Pinpoint the cell where the given text exists, returning its (x, y) midpoint coordinate. 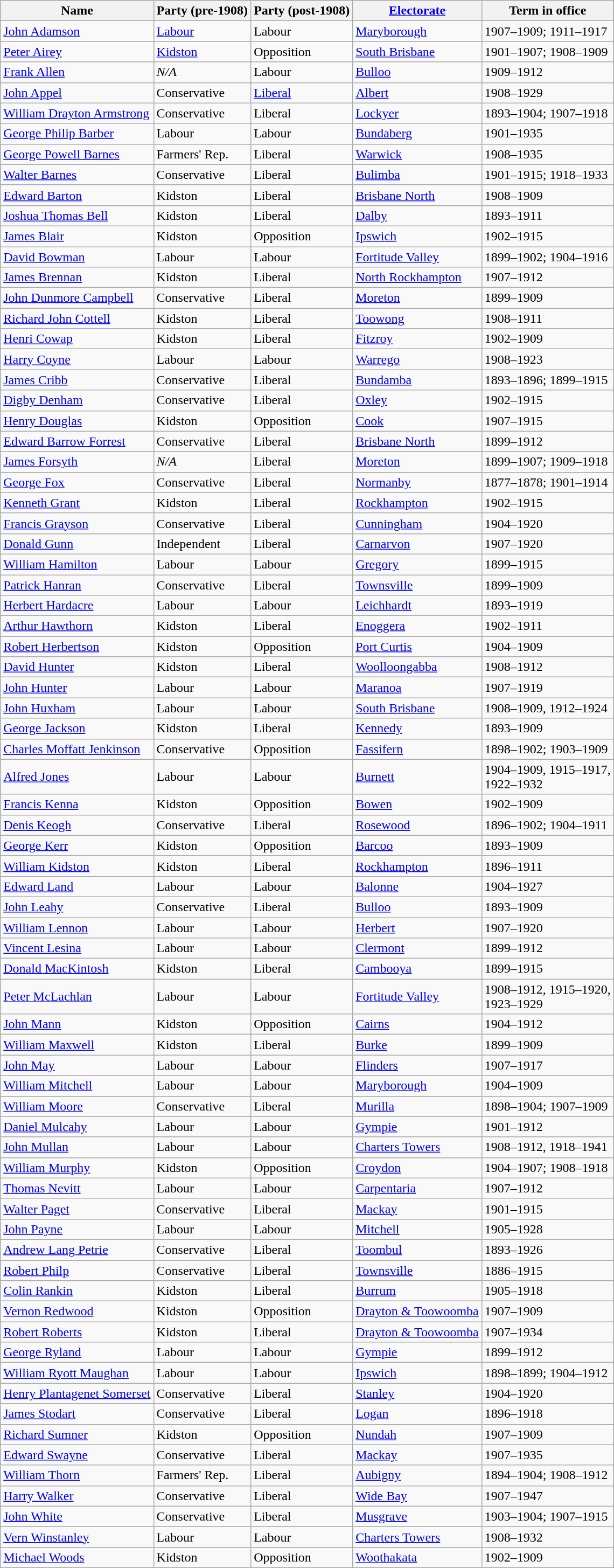
George Jackson (77, 729)
Gregory (417, 564)
John Huxham (77, 708)
1898–1902; 1903–1909 (547, 749)
Patrick Hanran (77, 585)
Harry Coyne (77, 359)
1901–1907; 1908–1909 (547, 52)
1908–1912 (547, 667)
1901–1912 (547, 1127)
1894–1904; 1908–1912 (547, 1475)
1896–1902; 1904–1911 (547, 825)
David Bowman (77, 257)
Toowong (417, 318)
1907–1909; 1911–1917 (547, 31)
William Murphy (77, 1168)
Robert Roberts (77, 1332)
1905–1918 (547, 1291)
Francis Grayson (77, 523)
James Stodart (77, 1414)
Bundamba (417, 380)
John Mann (77, 1024)
Francis Kenna (77, 804)
Carpentaria (417, 1188)
Cairns (417, 1024)
James Cribb (77, 380)
1907–1919 (547, 688)
Balonne (417, 886)
1908–1932 (547, 1537)
Michael Woods (77, 1557)
Henri Cowap (77, 339)
Warwick (417, 154)
1901–1915; 1918–1933 (547, 175)
Woolloongabba (417, 667)
Fassifern (417, 749)
Musgrave (417, 1516)
Rosewood (417, 825)
1908–1909, 1912–1924 (547, 708)
1905–1928 (547, 1229)
1901–1935 (547, 134)
John Appel (77, 93)
Bundaberg (417, 134)
Edward Swayne (77, 1455)
John May (77, 1065)
James Blair (77, 236)
William Mitchell (77, 1086)
Toombul (417, 1250)
Cambooya (417, 969)
Harry Walker (77, 1496)
Donald Gunn (77, 544)
Herbert (417, 927)
Croydon (417, 1168)
Joshua Thomas Bell (77, 216)
1902–1911 (547, 626)
Bulimba (417, 175)
Peter McLachlan (77, 997)
Cunningham (417, 523)
Herbert Hardacre (77, 606)
George Philip Barber (77, 134)
Edward Barrow Forrest (77, 441)
Nundah (417, 1434)
1896–1918 (547, 1414)
1893–1911 (547, 216)
Term in office (547, 11)
James Brennan (77, 277)
Dalby (417, 216)
Albert (417, 93)
Clermont (417, 948)
Aubigny (417, 1475)
Vincent Lesina (77, 948)
Digby Denham (77, 400)
1898–1899; 1904–1912 (547, 1373)
1908–1929 (547, 93)
Henry Plantagenet Somerset (77, 1393)
John Adamson (77, 31)
Alfred Jones (77, 777)
Edward Land (77, 886)
Flinders (417, 1065)
Burrum (417, 1291)
John Mullan (77, 1147)
Mitchell (417, 1229)
1908–1911 (547, 318)
1908–1935 (547, 154)
1909–1912 (547, 72)
Burke (417, 1045)
Oxley (417, 400)
John Leahy (77, 907)
Bowen (417, 804)
George Powell Barnes (77, 154)
William Moore (77, 1106)
Thomas Nevitt (77, 1188)
Charles Moffatt Jenkinson (77, 749)
1904–1912 (547, 1024)
William Drayton Armstrong (77, 113)
Party (pre-1908) (203, 11)
1907–1934 (547, 1332)
Peter Airey (77, 52)
1893–1919 (547, 606)
Barcoo (417, 845)
William Ryott Maughan (77, 1373)
Arthur Hawthorn (77, 626)
William Maxwell (77, 1045)
Carnarvon (417, 544)
1886–1915 (547, 1270)
Donald MacKintosh (77, 969)
Andrew Lang Petrie (77, 1250)
John White (77, 1516)
1904–1907; 1908–1918 (547, 1168)
Daniel Mulcahy (77, 1127)
1898–1904; 1907–1909 (547, 1106)
1893–1896; 1899–1915 (547, 380)
George Kerr (77, 845)
Maranoa (417, 688)
Colin Rankin (77, 1291)
James Forsyth (77, 462)
Denis Keogh (77, 825)
Name (77, 11)
Kennedy (417, 729)
John Payne (77, 1229)
1904–1927 (547, 886)
William Lennon (77, 927)
1907–1917 (547, 1065)
1893–1904; 1907–1918 (547, 113)
Logan (417, 1414)
Lockyer (417, 113)
1908–1912, 1918–1941 (547, 1147)
Burnett (417, 777)
Kenneth Grant (77, 503)
1904–1909, 1915–1917,1922–1932 (547, 777)
1877–1878; 1901–1914 (547, 482)
William Hamilton (77, 564)
North Rockhampton (417, 277)
Vern Winstanley (77, 1537)
1903–1904; 1907–1915 (547, 1516)
Richard John Cottell (77, 318)
Electorate (417, 11)
Woothakata (417, 1557)
Fitzroy (417, 339)
Walter Barnes (77, 175)
Walter Paget (77, 1209)
William Kidston (77, 866)
1907–1935 (547, 1455)
1908–1909 (547, 195)
1893–1926 (547, 1250)
John Dunmore Campbell (77, 298)
1907–1915 (547, 421)
1908–1923 (547, 359)
Independent (203, 544)
William Thorn (77, 1475)
George Fox (77, 482)
1901–1915 (547, 1209)
Henry Douglas (77, 421)
Leichhardt (417, 606)
Edward Barton (77, 195)
Robert Herbertson (77, 647)
George Ryland (77, 1352)
1907–1947 (547, 1496)
1899–1907; 1909–1918 (547, 462)
1896–1911 (547, 866)
Robert Philp (77, 1270)
Normanby (417, 482)
Richard Sumner (77, 1434)
Murilla (417, 1106)
Vernon Redwood (77, 1312)
Stanley (417, 1393)
1899–1902; 1904–1916 (547, 257)
Frank Allen (77, 72)
Enoggera (417, 626)
Cook (417, 421)
John Hunter (77, 688)
Wide Bay (417, 1496)
David Hunter (77, 667)
1908–1912, 1915–1920,1923–1929 (547, 997)
Party (post-1908) (302, 11)
Port Curtis (417, 647)
Warrego (417, 359)
